Provide the (X, Y) coordinate of the cell's center where the given text is located.  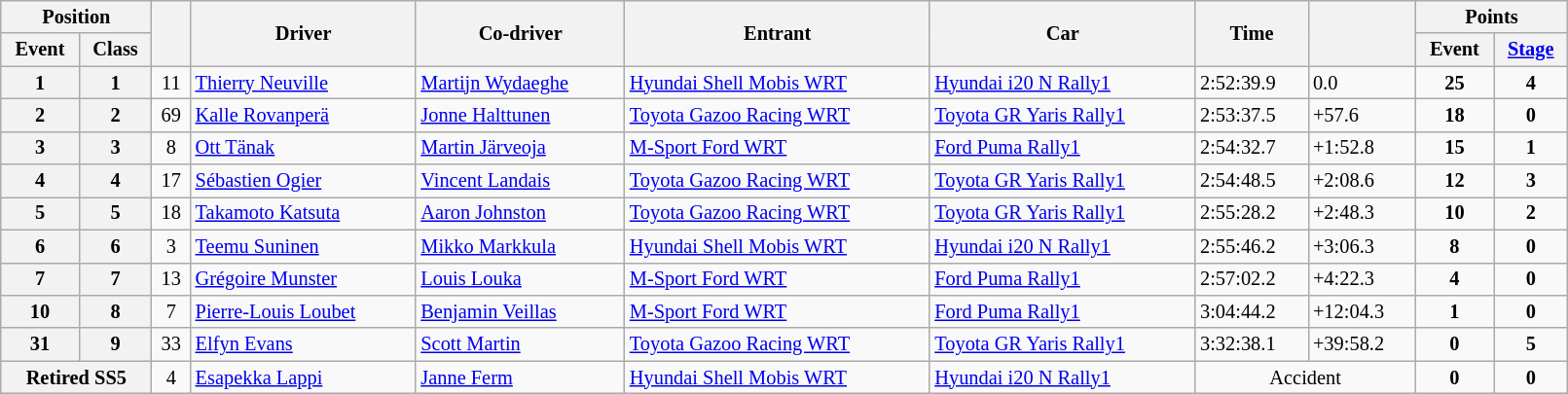
0.0 (1362, 83)
2:57:02.2 (1252, 279)
Janne Ferm (520, 377)
Mikko Markkula (520, 246)
Benjamin Veillas (520, 311)
2:55:28.2 (1252, 213)
3:32:38.1 (1252, 344)
+12:04.3 (1362, 311)
Vincent Landais (520, 181)
11 (171, 83)
Thierry Neuville (304, 83)
Class (115, 50)
Louis Louka (520, 279)
31 (41, 344)
Driver (304, 33)
Jonne Halttunen (520, 115)
+2:08.6 (1362, 181)
Car (1063, 33)
Position (76, 17)
Scott Martin (520, 344)
9 (115, 344)
Entrant (777, 33)
33 (171, 344)
13 (171, 279)
+4:22.3 (1362, 279)
Elfyn Evans (304, 344)
Martijn Wydaeghe (520, 83)
Sébastien Ogier (304, 181)
25 (1454, 83)
2:54:32.7 (1252, 148)
+1:52.8 (1362, 148)
Grégoire Munster (304, 279)
69 (171, 115)
Aaron Johnston (520, 213)
Pierre-Louis Loubet (304, 311)
Retired SS5 (76, 377)
+2:48.3 (1362, 213)
17 (171, 181)
Esapekka Lappi (304, 377)
Teemu Suninen (304, 246)
2:55:46.2 (1252, 246)
15 (1454, 148)
Points (1491, 17)
Co-driver (520, 33)
Time (1252, 33)
+3:06.3 (1362, 246)
+57.6 (1362, 115)
+39:58.2 (1362, 344)
Accident (1305, 377)
2:54:48.5 (1252, 181)
Ott Tänak (304, 148)
Kalle Rovanperä (304, 115)
Takamoto Katsuta (304, 213)
12 (1454, 181)
Martin Järveoja (520, 148)
2:52:39.9 (1252, 83)
Stage (1531, 50)
2:53:37.5 (1252, 115)
3:04:44.2 (1252, 311)
